Return [X, Y] of the center of cell containing provided text 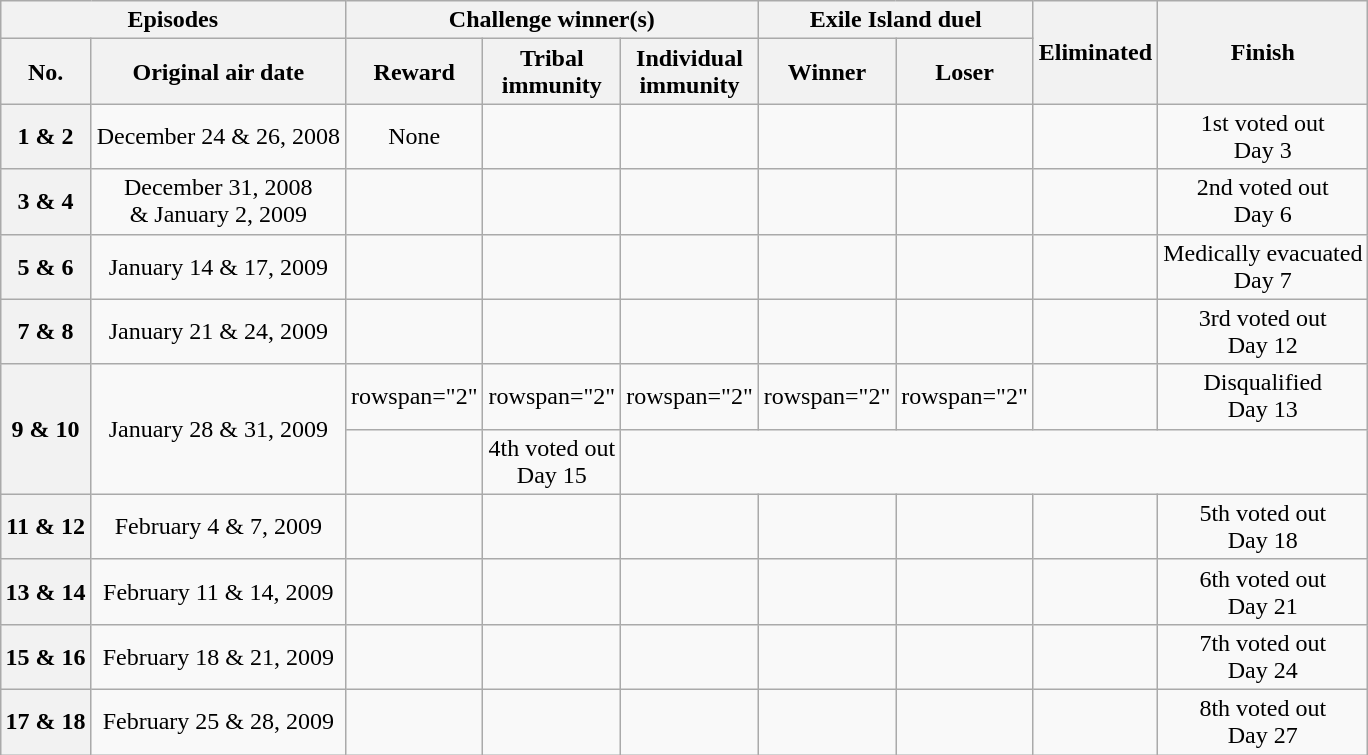
February 4 & 7, 2009 [218, 526]
3 & 4 [46, 202]
None [414, 136]
2nd voted outDay 6 [1263, 202]
Loser [965, 72]
15 & 16 [46, 656]
3rd voted outDay 12 [1263, 332]
January 28 & 31, 2009 [218, 429]
February 25 & 28, 2009 [218, 722]
Reward [414, 72]
January 21 & 24, 2009 [218, 332]
5th voted outDay 18 [1263, 526]
7th voted outDay 24 [1263, 656]
February 18 & 21, 2009 [218, 656]
6th voted outDay 21 [1263, 592]
1 & 2 [46, 136]
7 & 8 [46, 332]
Challenge winner(s) [552, 20]
Finish [1263, 52]
December 31, 2008& January 2, 2009 [218, 202]
4th voted outDay 15 [552, 462]
8th voted outDay 27 [1263, 722]
Eliminated [1095, 52]
Exile Island duel [896, 20]
11 & 12 [46, 526]
9 & 10 [46, 429]
Original air date [218, 72]
February 11 & 14, 2009 [218, 592]
Medically evacuatedDay 7 [1263, 266]
5 & 6 [46, 266]
Winner [827, 72]
13 & 14 [46, 592]
January 14 & 17, 2009 [218, 266]
17 & 18 [46, 722]
Tribalimmunity [552, 72]
Individualimmunity [690, 72]
December 24 & 26, 2008 [218, 136]
No. [46, 72]
Episodes [172, 20]
DisqualifiedDay 13 [1263, 396]
1st voted outDay 3 [1263, 136]
